Return the [X, Y] coordinate for the center point of the cell that contains the specified text.  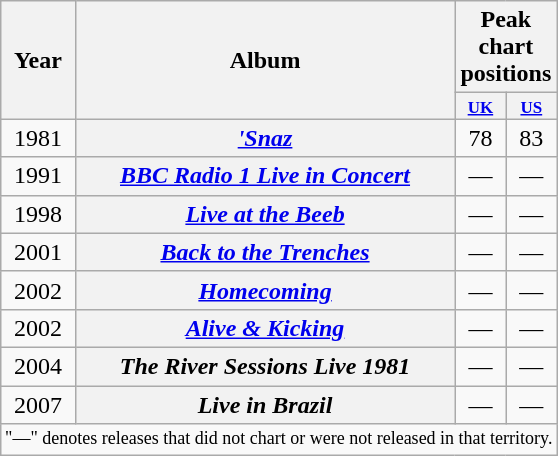
Back to the Trenches [265, 252]
Alive & Kicking [265, 328]
Year [38, 60]
'Snaz [265, 138]
1981 [38, 138]
Album [265, 60]
83 [532, 138]
"—" denotes releases that did not chart or were not released in that territory. [279, 440]
BBC Radio 1 Live in Concert [265, 176]
1991 [38, 176]
Live in Brazil [265, 405]
Peak chart positions [506, 47]
2001 [38, 252]
UK [480, 106]
2007 [38, 405]
Homecoming [265, 290]
2004 [38, 366]
1998 [38, 214]
Live at the Beeb [265, 214]
US [532, 106]
78 [480, 138]
The River Sessions Live 1981 [265, 366]
